Return the [x, y] coordinate for the center point of the cell that contains the specified text.  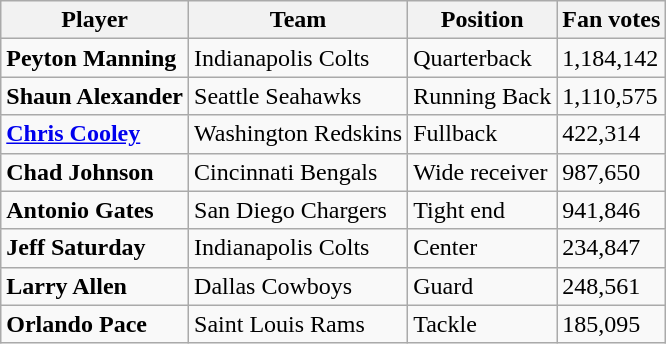
Wide receiver [482, 172]
185,095 [612, 324]
987,650 [612, 172]
Dallas Cowboys [298, 286]
Orlando Pace [95, 324]
422,314 [612, 134]
Shaun Alexander [95, 96]
Saint Louis Rams [298, 324]
Quarterback [482, 58]
Center [482, 248]
248,561 [612, 286]
Position [482, 20]
Fan votes [612, 20]
Cincinnati Bengals [298, 172]
Peyton Manning [95, 58]
Chad Johnson [95, 172]
1,184,142 [612, 58]
Player [95, 20]
Washington Redskins [298, 134]
234,847 [612, 248]
Tackle [482, 324]
Running Back [482, 96]
1,110,575 [612, 96]
Antonio Gates [95, 210]
941,846 [612, 210]
Fullback [482, 134]
Chris Cooley [95, 134]
Tight end [482, 210]
Guard [482, 286]
San Diego Chargers [298, 210]
Larry Allen [95, 286]
Team [298, 20]
Jeff Saturday [95, 248]
Seattle Seahawks [298, 96]
